Output the [x, y] coordinate of the center of the cell containing the given text.  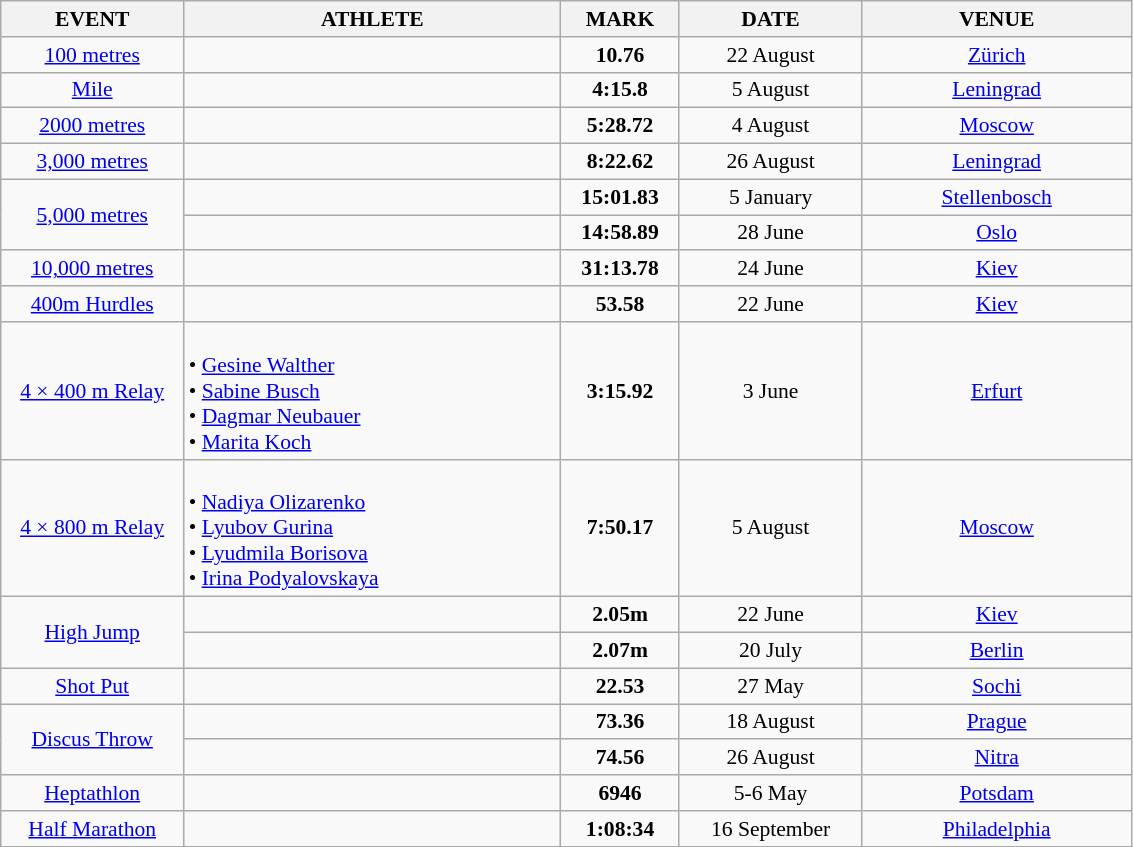
14:58.89 [620, 233]
5:28.72 [620, 126]
10,000 metres [92, 269]
3 June [770, 391]
24 June [770, 269]
3:15.92 [620, 391]
22 August [770, 55]
• Nadiya Olizarenko• Lyubov Gurina• Lyudmila Borisova• Irina Podyalovskaya [372, 528]
MARK [620, 19]
10.76 [620, 55]
31:13.78 [620, 269]
16 September [770, 829]
Stellenbosch [996, 197]
74.56 [620, 758]
Sochi [996, 686]
2000 metres [92, 126]
Heptathlon [92, 793]
DATE [770, 19]
2.05m [620, 615]
18 August [770, 722]
ATHLETE [372, 19]
Nitra [996, 758]
3,000 metres [92, 162]
Berlin [996, 651]
8:22.62 [620, 162]
4 × 800 m Relay [92, 528]
27 May [770, 686]
• Gesine Walther• Sabine Busch• Dagmar Neubauer• Marita Koch [372, 391]
Prague [996, 722]
7:50.17 [620, 528]
EVENT [92, 19]
Zürich [996, 55]
6946 [620, 793]
4 × 400 m Relay [92, 391]
5,000 metres [92, 214]
VENUE [996, 19]
20 July [770, 651]
73.36 [620, 722]
High Jump [92, 632]
Shot Put [92, 686]
15:01.83 [620, 197]
5-6 May [770, 793]
Potsdam [996, 793]
Discus Throw [92, 740]
4:15.8 [620, 90]
Half Marathon [92, 829]
5 January [770, 197]
Erfurt [996, 391]
Philadelphia [996, 829]
22.53 [620, 686]
28 June [770, 233]
1:08:34 [620, 829]
100 metres [92, 55]
53.58 [620, 304]
400m Hurdles [92, 304]
2.07m [620, 651]
Oslo [996, 233]
4 August [770, 126]
Mile [92, 90]
